Detect which cell encompasses the target text, then output its (X, Y) center coordinate. 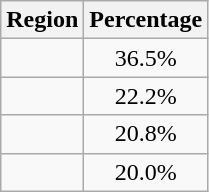
Percentage (146, 20)
20.0% (146, 172)
Region (42, 20)
36.5% (146, 58)
20.8% (146, 134)
22.2% (146, 96)
